Search for the cell housing the specified text and yield its (x, y) center coordinate. 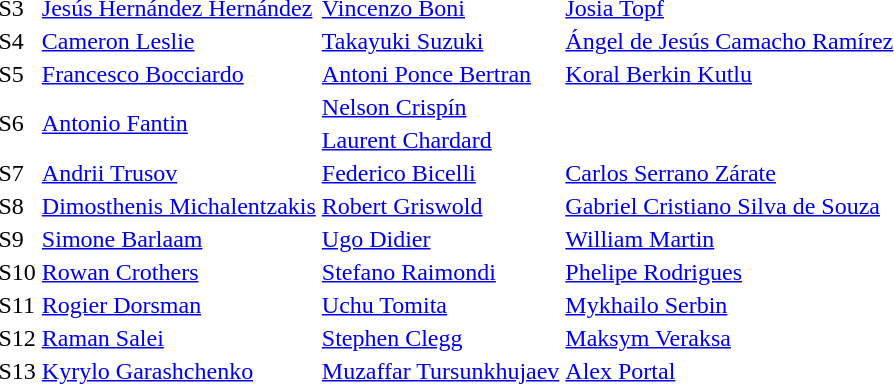
Rogier Dorsman (178, 305)
Andrii Trusov (178, 173)
Dimosthenis Michalentzakis (178, 206)
Robert Griswold (440, 206)
Takayuki Suzuki (440, 41)
Stephen Clegg (440, 338)
Rowan Crothers (178, 272)
Cameron Leslie (178, 41)
Raman Salei (178, 338)
Laurent Chardard (440, 140)
Antoni Ponce Bertran (440, 74)
Simone Barlaam (178, 239)
Stefano Raimondi (440, 272)
Federico Bicelli (440, 173)
Ugo Didier (440, 239)
Francesco Bocciardo (178, 74)
Uchu Tomita (440, 305)
Nelson Crispín (440, 107)
Antonio Fantin (178, 124)
